Pinpoint the cell where the given text exists, returning its [x, y] midpoint coordinate. 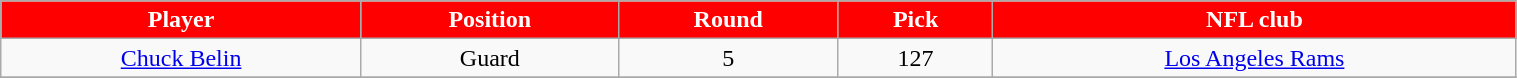
5 [728, 58]
Round [728, 20]
Position [490, 20]
127 [915, 58]
Pick [915, 20]
Guard [490, 58]
NFL club [1254, 20]
Chuck Belin [182, 58]
Los Angeles Rams [1254, 58]
Player [182, 20]
